Detect which cell encompasses the target text, then output its (X, Y) center coordinate. 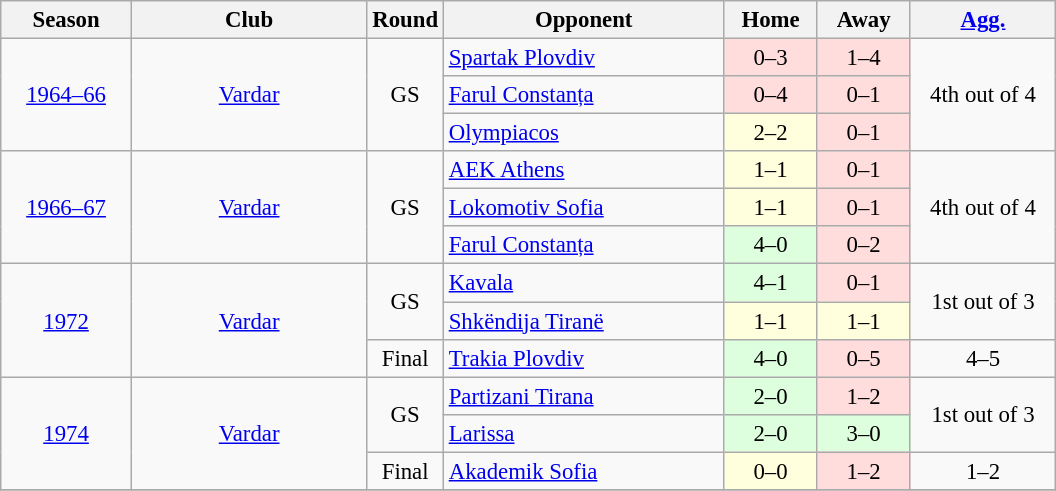
Akademik Sofia (584, 471)
Club (249, 20)
Olympiacos (584, 133)
Partizani Tirana (584, 396)
Kavala (584, 283)
1974 (66, 434)
Away (864, 20)
0–5 (864, 358)
4–5 (983, 358)
3–0 (864, 433)
0–4 (770, 95)
AEK Athens (584, 170)
Larissa (584, 433)
Lokomotiv Sofia (584, 208)
Spartak Plovdiv (584, 58)
Trakia Plovdiv (584, 358)
1964–66 (66, 96)
1972 (66, 320)
0–3 (770, 58)
4–1 (770, 283)
0–2 (864, 245)
Home (770, 20)
Opponent (584, 20)
1966–67 (66, 208)
0–0 (770, 471)
Shkëndija Tiranë (584, 321)
Agg. (983, 20)
Season (66, 20)
2–2 (770, 133)
1–4 (864, 58)
Round (405, 20)
